Provide the [X, Y] coordinate of the cell's center where the given text is located.  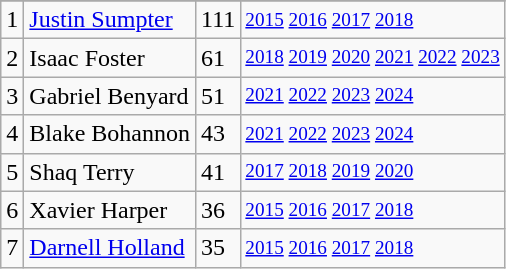
Isaac Foster [110, 58]
36 [218, 210]
5 [12, 172]
Xavier Harper [110, 210]
1 [12, 20]
51 [218, 96]
6 [12, 210]
41 [218, 172]
Justin Sumpter [110, 20]
Gabriel Benyard [110, 96]
7 [12, 248]
Shaq Terry [110, 172]
35 [218, 248]
2017 2018 2019 2020 [373, 172]
Blake Bohannon [110, 134]
2 [12, 58]
Darnell Holland [110, 248]
111 [218, 20]
4 [12, 134]
43 [218, 134]
2018 2019 2020 2021 2022 2023 [373, 58]
61 [218, 58]
3 [12, 96]
